From the cell containing the given text, extract its center point as (X, Y) coordinate. 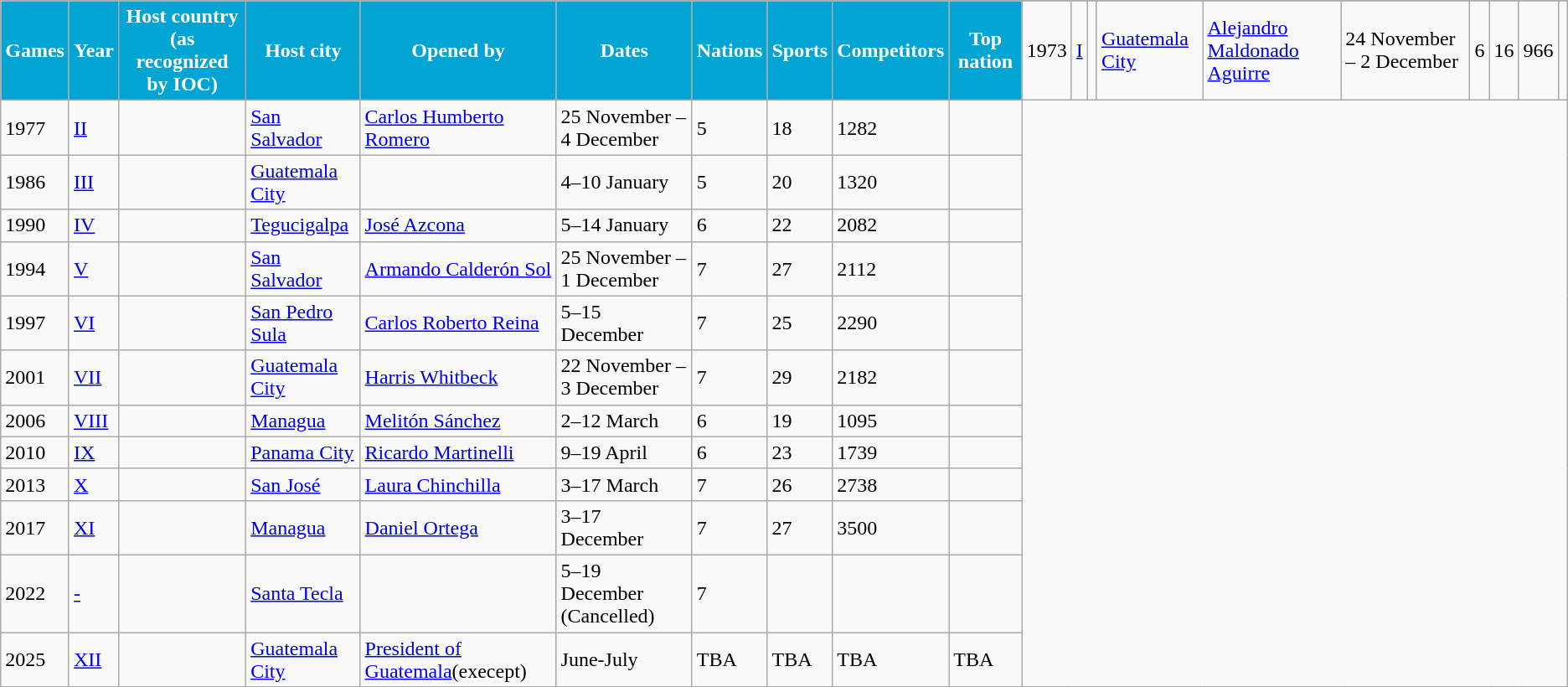
966 (1538, 50)
9–19 April (624, 452)
19 (800, 421)
25 (800, 323)
Carlos Roberto Reina (458, 323)
IV (94, 225)
Ricardo Martinelli (458, 452)
Tegucigalpa (303, 225)
Host city (303, 50)
Harris Whitbeck (458, 377)
Melitón Sánchez (458, 421)
X (94, 484)
2001 (35, 377)
1990 (35, 225)
1994 (35, 268)
1095 (891, 421)
5–14 January (624, 225)
Armando Calderón Sol (458, 268)
3–17 March (624, 484)
Opened by (458, 50)
5–19 December (Cancelled) (624, 593)
Santa Tecla (303, 593)
San Pedro Sula (303, 323)
XI (94, 528)
VI (94, 323)
VIII (94, 421)
II (94, 127)
VII (94, 377)
25 November – 1 December (624, 268)
Year (94, 50)
5–15 December (624, 323)
1320 (891, 183)
1986 (35, 183)
Competitors (891, 50)
24 November – 2 December (1406, 50)
22 (800, 225)
29 (800, 377)
XII (94, 659)
2017 (35, 528)
2082 (891, 225)
I (1079, 50)
1973 (1047, 50)
V (94, 268)
2182 (891, 377)
1739 (891, 452)
2025 (35, 659)
2022 (35, 593)
2010 (35, 452)
16 (1504, 50)
III (94, 183)
23 (800, 452)
San José (303, 484)
Daniel Ortega (458, 528)
Host country (as recognized by IOC) (183, 50)
26 (800, 484)
José Azcona (458, 225)
Carlos Humberto Romero (458, 127)
1282 (891, 127)
IX (94, 452)
2013 (35, 484)
Dates (624, 50)
3–17 December (624, 528)
2738 (891, 484)
2–12 March (624, 421)
2006 (35, 421)
2112 (891, 268)
Panama City (303, 452)
Laura Chinchilla (458, 484)
Top nation (985, 50)
1997 (35, 323)
June-July (624, 659)
25 November – 4 December (624, 127)
Alejandro Maldonado Aguirre (1271, 50)
3500 (891, 528)
4–10 January (624, 183)
2290 (891, 323)
- (94, 593)
22 November – 3 December (624, 377)
18 (800, 127)
20 (800, 183)
Nations (730, 50)
President of Guatemala(execept) (458, 659)
1977 (35, 127)
Games (35, 50)
Sports (800, 50)
